Find where the given text appears and provide that cell's center as (x, y) coordinate. 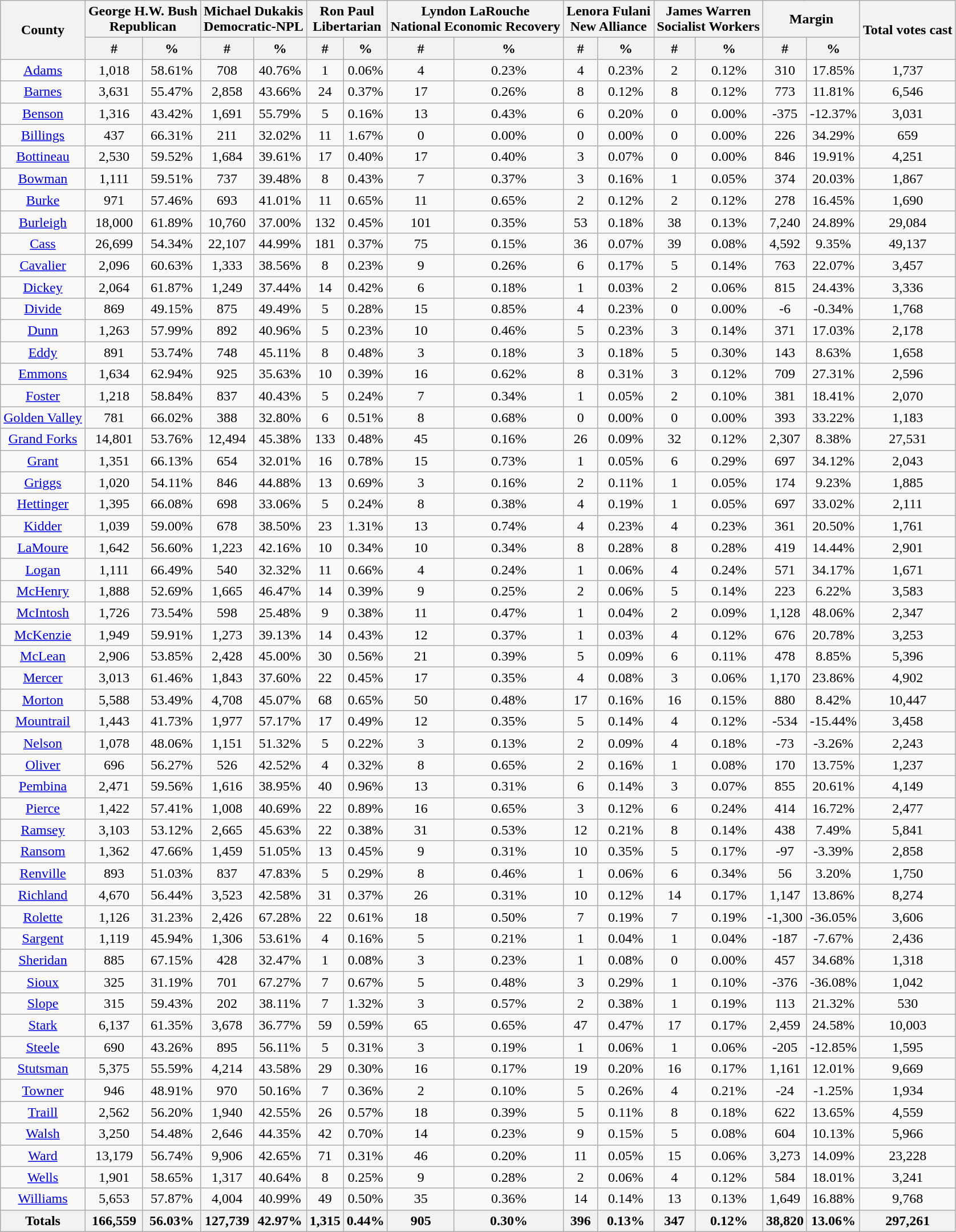
1,237 (908, 765)
925 (227, 374)
51.05% (279, 852)
540 (227, 569)
3,457 (908, 265)
1,595 (908, 1047)
181 (325, 244)
1,634 (114, 374)
701 (227, 982)
66.13% (171, 461)
584 (785, 1177)
27.31% (833, 374)
59.91% (171, 635)
0.70% (365, 1134)
-3.26% (833, 743)
14,801 (114, 439)
604 (785, 1134)
3,031 (908, 114)
56.20% (171, 1112)
1,161 (785, 1069)
-15.44% (833, 722)
Sioux (43, 982)
12.01% (833, 1069)
174 (785, 483)
53.12% (171, 830)
Cavalier (43, 265)
33.22% (833, 418)
3,013 (114, 678)
781 (114, 418)
45.00% (279, 656)
2,436 (908, 938)
46.47% (279, 591)
1,018 (114, 70)
53.49% (171, 700)
24.43% (833, 287)
1,885 (908, 483)
1,649 (785, 1199)
Pierce (43, 808)
1,218 (114, 396)
50 (421, 700)
36.77% (279, 1026)
Traill (43, 1112)
24.58% (833, 1026)
-3.39% (833, 852)
2,906 (114, 656)
8.42% (833, 700)
47 (581, 1026)
438 (785, 830)
0.53% (509, 830)
4,559 (908, 1112)
Williams (43, 1199)
893 (114, 873)
2,901 (908, 548)
-187 (785, 938)
1.31% (365, 526)
32.80% (279, 418)
19 (581, 1069)
1,690 (908, 200)
56.27% (171, 765)
59.52% (171, 157)
41.73% (171, 722)
22.07% (833, 265)
0.56% (365, 656)
35.63% (279, 374)
2,426 (227, 917)
381 (785, 396)
-376 (785, 982)
1,867 (908, 179)
1,665 (227, 591)
66.02% (171, 418)
34.29% (833, 135)
2,243 (908, 743)
7.49% (833, 830)
66.49% (171, 569)
38,820 (785, 1221)
Ransom (43, 852)
0.96% (365, 787)
2,347 (908, 613)
62.94% (171, 374)
211 (227, 135)
41.01% (279, 200)
Morton (43, 700)
37.00% (279, 222)
Sheridan (43, 960)
42.52% (279, 765)
Steele (43, 1047)
21.32% (833, 1004)
4,149 (908, 787)
895 (227, 1047)
67.15% (171, 960)
20.50% (833, 526)
-534 (785, 722)
34.68% (833, 960)
3,103 (114, 830)
61.46% (171, 678)
34.12% (833, 461)
2,665 (227, 830)
1.67% (365, 135)
5,396 (908, 656)
622 (785, 1112)
12,494 (227, 439)
Benson (43, 114)
42.16% (279, 548)
1,263 (114, 331)
47.83% (279, 873)
3,458 (908, 722)
65 (421, 1026)
54.34% (171, 244)
10.13% (833, 1134)
1,843 (227, 678)
0.42% (365, 287)
1,395 (114, 504)
1,768 (908, 309)
530 (908, 1004)
676 (785, 635)
61.89% (171, 222)
Ward (43, 1156)
698 (227, 504)
45.38% (279, 439)
39.13% (279, 635)
44.35% (279, 1134)
880 (785, 700)
Lyndon LaRoucheNational Economic Recovery (475, 19)
32.02% (279, 135)
1,616 (227, 787)
-97 (785, 852)
61.35% (171, 1026)
46 (421, 1156)
Ron PaulLibertarian (347, 19)
1,020 (114, 483)
Hettinger (43, 504)
Towner (43, 1091)
42 (325, 1134)
51.03% (171, 873)
0.32% (365, 765)
3,241 (908, 1177)
35 (421, 1199)
0.61% (365, 917)
53.85% (171, 656)
-1,300 (785, 917)
18,000 (114, 222)
McHenry (43, 591)
67.28% (279, 917)
44.88% (279, 483)
32 (674, 439)
970 (227, 1091)
31.23% (171, 917)
3,253 (908, 635)
-36.08% (833, 982)
Rolette (43, 917)
McLean (43, 656)
3,678 (227, 1026)
49,137 (908, 244)
43.42% (171, 114)
297,261 (908, 1221)
1,078 (114, 743)
3.20% (833, 873)
0.62% (509, 374)
38.50% (279, 526)
1,317 (227, 1177)
18.01% (833, 1177)
-7.67% (833, 938)
1,039 (114, 526)
16.72% (833, 808)
Slope (43, 1004)
374 (785, 179)
42.97% (279, 1221)
66.08% (171, 504)
1,443 (114, 722)
6.22% (833, 591)
1,147 (785, 895)
315 (114, 1004)
526 (227, 765)
20.78% (833, 635)
1,119 (114, 938)
1,333 (227, 265)
52.69% (171, 591)
32.32% (279, 569)
30 (325, 656)
2,070 (908, 396)
Walsh (43, 1134)
44.99% (279, 244)
Sargent (43, 938)
361 (785, 526)
1,151 (227, 743)
0.74% (509, 526)
20.61% (833, 787)
10,003 (908, 1026)
40 (325, 787)
1,658 (908, 352)
1,273 (227, 635)
50.16% (279, 1091)
7,240 (785, 222)
57.46% (171, 200)
9,768 (908, 1199)
1,183 (908, 418)
Golden Valley (43, 418)
5,375 (114, 1069)
4,708 (227, 700)
143 (785, 352)
Kidder (43, 526)
371 (785, 331)
48.91% (171, 1091)
Richland (43, 895)
Barnes (43, 92)
40.76% (279, 70)
1,977 (227, 722)
1,315 (325, 1221)
56 (785, 873)
20.03% (833, 179)
1,691 (227, 114)
16.88% (833, 1199)
4,251 (908, 157)
61.87% (171, 287)
43.66% (279, 92)
885 (114, 960)
Stutsman (43, 1069)
59.56% (171, 787)
5,588 (114, 700)
-12.37% (833, 114)
Logan (43, 569)
971 (114, 200)
748 (227, 352)
54.48% (171, 1134)
71 (325, 1156)
58.84% (171, 396)
1,934 (908, 1091)
49.15% (171, 309)
1,671 (908, 569)
Foster (43, 396)
1,459 (227, 852)
6,546 (908, 92)
5,841 (908, 830)
13,179 (114, 1156)
13.86% (833, 895)
709 (785, 374)
37.60% (279, 678)
54.11% (171, 483)
2,428 (227, 656)
1,901 (114, 1177)
40.43% (279, 396)
47.66% (171, 852)
42.58% (279, 895)
Grant (43, 461)
53 (581, 222)
1,170 (785, 678)
43.58% (279, 1069)
2,096 (114, 265)
45 (421, 439)
226 (785, 135)
1,318 (908, 960)
5,653 (114, 1199)
1,737 (908, 70)
51.32% (279, 743)
38 (674, 222)
56.60% (171, 548)
59.00% (171, 526)
57.17% (279, 722)
101 (421, 222)
2,043 (908, 461)
James WarrenSocialist Workers (708, 19)
-205 (785, 1047)
815 (785, 287)
George H.W. BushRepublican (143, 19)
1,126 (114, 917)
County (43, 30)
32.47% (279, 960)
53.61% (279, 938)
773 (785, 92)
598 (227, 613)
4,592 (785, 244)
891 (114, 352)
278 (785, 200)
3,273 (785, 1156)
45.07% (279, 700)
27,531 (908, 439)
1,362 (114, 852)
1,422 (114, 808)
414 (785, 808)
53.76% (171, 439)
1,888 (114, 591)
0.67% (365, 982)
13.65% (833, 1112)
58.65% (171, 1177)
0.59% (365, 1026)
869 (114, 309)
10,447 (908, 700)
8,274 (908, 895)
45.63% (279, 830)
73.54% (171, 613)
654 (227, 461)
428 (227, 960)
33.02% (833, 504)
Nelson (43, 743)
2,471 (114, 787)
1,128 (785, 613)
3,523 (227, 895)
49.49% (279, 309)
40.96% (279, 331)
393 (785, 418)
223 (785, 591)
21 (421, 656)
24.89% (833, 222)
-12.85% (833, 1047)
Renville (43, 873)
3,336 (908, 287)
56.74% (171, 1156)
Bottineau (43, 157)
166,559 (114, 1221)
1,223 (227, 548)
45.94% (171, 938)
2,459 (785, 1026)
659 (908, 135)
59.43% (171, 1004)
49 (325, 1199)
1,316 (114, 114)
8.38% (833, 439)
457 (785, 960)
42.55% (279, 1112)
133 (325, 439)
0.85% (509, 309)
737 (227, 179)
678 (227, 526)
696 (114, 765)
690 (114, 1047)
Mercer (43, 678)
Lenora FulaniNew Alliance (609, 19)
-6 (785, 309)
39.61% (279, 157)
24 (325, 92)
4,670 (114, 895)
5,966 (908, 1134)
0.44% (365, 1221)
2,530 (114, 157)
8.63% (833, 352)
Burke (43, 200)
9,906 (227, 1156)
36 (581, 244)
905 (421, 1221)
170 (785, 765)
Griggs (43, 483)
25.48% (279, 613)
58.61% (171, 70)
Emmons (43, 374)
57.87% (171, 1199)
4,902 (908, 678)
1.32% (365, 1004)
132 (325, 222)
Totals (43, 1221)
38.95% (279, 787)
55.59% (171, 1069)
22,107 (227, 244)
Total votes cast (908, 30)
68 (325, 700)
23.86% (833, 678)
Michael DukakisDemocratic-NPL (254, 19)
1,949 (114, 635)
McKenzie (43, 635)
0.22% (365, 743)
38.11% (279, 1004)
60.63% (171, 265)
Stark (43, 1026)
946 (114, 1091)
67.27% (279, 982)
9,669 (908, 1069)
38.56% (279, 265)
Oliver (43, 765)
0.69% (365, 483)
45.11% (279, 352)
19.91% (833, 157)
437 (114, 135)
4,214 (227, 1069)
Margin (811, 19)
42.65% (279, 1156)
26,699 (114, 244)
2,307 (785, 439)
478 (785, 656)
0.89% (365, 808)
32.01% (279, 461)
310 (785, 70)
3,606 (908, 917)
1,642 (114, 548)
2,562 (114, 1112)
113 (785, 1004)
0.66% (365, 569)
4,004 (227, 1199)
75 (421, 244)
57.41% (171, 808)
Mountrail (43, 722)
0.73% (509, 461)
419 (785, 548)
34.17% (833, 569)
23,228 (908, 1156)
693 (227, 200)
29,084 (908, 222)
-73 (785, 743)
3,250 (114, 1134)
17.85% (833, 70)
2,111 (908, 504)
855 (785, 787)
2,646 (227, 1134)
Bowman (43, 179)
37.44% (279, 287)
Billings (43, 135)
1,684 (227, 157)
59.51% (171, 179)
23 (325, 526)
Divide (43, 309)
396 (581, 1221)
-375 (785, 114)
McIntosh (43, 613)
Adams (43, 70)
40.69% (279, 808)
56.03% (171, 1221)
1,940 (227, 1112)
Cass (43, 244)
-36.05% (833, 917)
-0.34% (833, 309)
571 (785, 569)
59 (325, 1026)
18.41% (833, 396)
55.79% (279, 114)
33.06% (279, 504)
LaMoure (43, 548)
3,631 (114, 92)
6,137 (114, 1026)
127,739 (227, 1221)
0.68% (509, 418)
1,761 (908, 526)
40.99% (279, 1199)
2,064 (114, 287)
-24 (785, 1091)
202 (227, 1004)
14.09% (833, 1156)
2,477 (908, 808)
0.51% (365, 418)
29 (325, 1069)
17.03% (833, 331)
56.11% (279, 1047)
14.44% (833, 548)
Grand Forks (43, 439)
892 (227, 331)
2,596 (908, 374)
1,249 (227, 287)
11.81% (833, 92)
10,760 (227, 222)
1,750 (908, 873)
388 (227, 418)
8.85% (833, 656)
13.75% (833, 765)
9.23% (833, 483)
39 (674, 244)
Burleigh (43, 222)
43.26% (171, 1047)
1,726 (114, 613)
3,583 (908, 591)
0.78% (365, 461)
57.99% (171, 331)
763 (785, 265)
347 (674, 1221)
53.74% (171, 352)
1,306 (227, 938)
Pembina (43, 787)
31.19% (171, 982)
0.49% (365, 722)
66.31% (171, 135)
39.48% (279, 179)
-1.25% (833, 1091)
55.47% (171, 92)
708 (227, 70)
2,178 (908, 331)
40.64% (279, 1177)
1,042 (908, 982)
875 (227, 309)
325 (114, 982)
1,351 (114, 461)
Dickey (43, 287)
9.35% (833, 244)
1,008 (227, 808)
Ramsey (43, 830)
13.06% (833, 1221)
Dunn (43, 331)
Eddy (43, 352)
Wells (43, 1177)
16.45% (833, 200)
56.44% (171, 895)
